Return (x, y) of the center of cell containing provided text 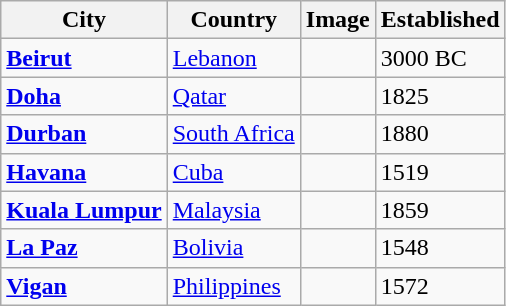
Beirut (84, 58)
Cuba (234, 172)
1548 (440, 248)
Doha (84, 96)
Country (234, 20)
Lebanon (234, 58)
City (84, 20)
La Paz (84, 248)
Bolivia (234, 248)
Havana (84, 172)
Established (440, 20)
1519 (440, 172)
Philippines (234, 286)
Kuala Lumpur (84, 210)
Malaysia (234, 210)
1825 (440, 96)
Qatar (234, 96)
1880 (440, 134)
Durban (84, 134)
3000 BC (440, 58)
1859 (440, 210)
South Africa (234, 134)
Image (338, 20)
1572 (440, 286)
Vigan (84, 286)
